Return (X, Y) of the center of cell containing provided text 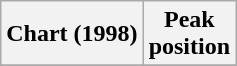
Chart (1998) (72, 34)
Peakposition (189, 34)
